Locate the cell with the specified text and output its [X, Y] center coordinate. 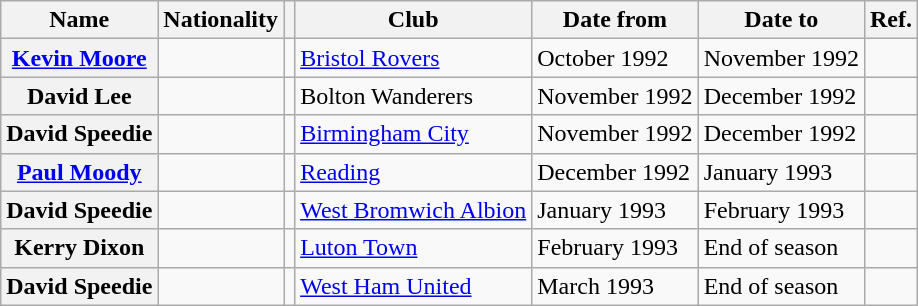
Bolton Wanderers [414, 96]
West Ham United [414, 286]
Luton Town [414, 248]
Club [414, 20]
Reading [414, 172]
David Lee [80, 96]
Date from [615, 20]
Kerry Dixon [80, 248]
Date to [781, 20]
Bristol Rovers [414, 58]
Paul Moody [80, 172]
Nationality [221, 20]
West Bromwich Albion [414, 210]
October 1992 [615, 58]
Kevin Moore [80, 58]
Birmingham City [414, 134]
Name [80, 20]
March 1993 [615, 286]
Ref. [890, 20]
